Provide the [x, y] coordinate of the cell's center where the given text is located.  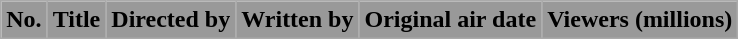
Title [76, 20]
Written by [298, 20]
Original air date [450, 20]
Directed by [171, 20]
No. [24, 20]
Viewers (millions) [640, 20]
